Provide the (X, Y) coordinate of the cell's center where the given text is located.  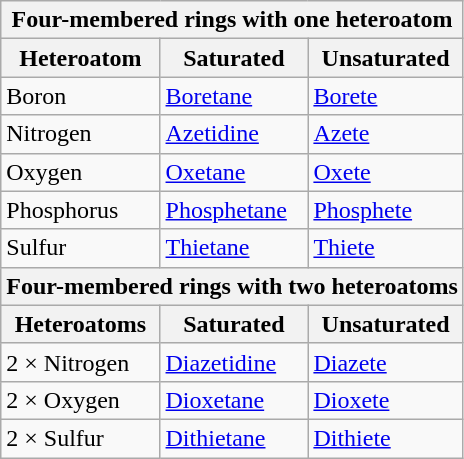
Dioxete (386, 400)
Phosphetane (234, 210)
Oxetane (234, 172)
Boron (80, 96)
Four-membered rings with two heteroatoms (232, 286)
Azete (386, 134)
Borete (386, 96)
Four-membered rings with one heteroatom (232, 20)
2 × Oxygen (80, 400)
Dioxetane (234, 400)
Nitrogen (80, 134)
Phosphorus (80, 210)
Diazetidine (234, 362)
Diazete (386, 362)
Sulfur (80, 248)
Dithietane (234, 438)
Thiete (386, 248)
Boretane (234, 96)
Phosphete (386, 210)
Dithiete (386, 438)
Heteroatoms (80, 324)
Azetidine (234, 134)
Thietane (234, 248)
Oxygen (80, 172)
2 × Sulfur (80, 438)
Oxete (386, 172)
Heteroatom (80, 58)
2 × Nitrogen (80, 362)
